Scan for the cell matching the given text and deliver its [x, y] coordinate at center. 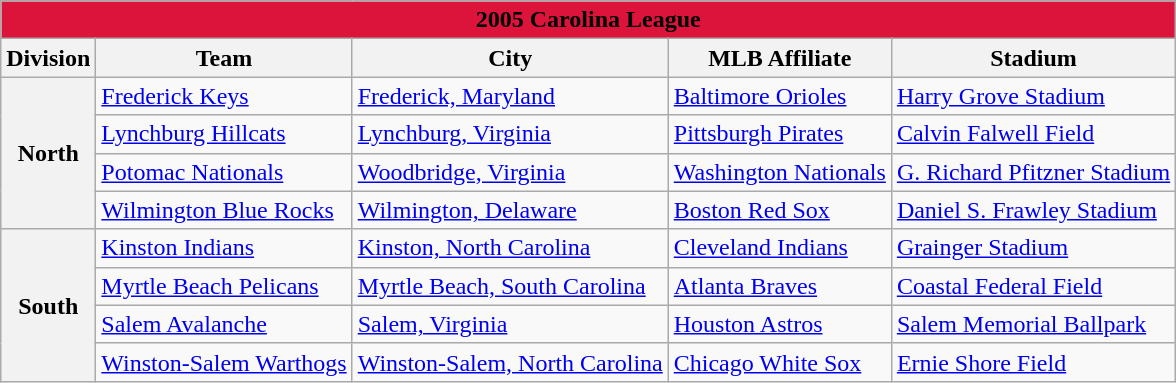
Team [224, 58]
Pittsburgh Pirates [780, 134]
Cleveland Indians [780, 248]
Boston Red Sox [780, 210]
Chicago White Sox [780, 362]
North [48, 153]
Daniel S. Frawley Stadium [1033, 210]
G. Richard Pfitzner Stadium [1033, 172]
Lynchburg, Virginia [510, 134]
Ernie Shore Field [1033, 362]
Grainger Stadium [1033, 248]
Myrtle Beach Pelicans [224, 286]
South [48, 305]
2005 Carolina League [588, 20]
City [510, 58]
Harry Grove Stadium [1033, 96]
Woodbridge, Virginia [510, 172]
Frederick Keys [224, 96]
Salem Avalanche [224, 324]
Washington Nationals [780, 172]
Calvin Falwell Field [1033, 134]
Kinston Indians [224, 248]
Potomac Nationals [224, 172]
MLB Affiliate [780, 58]
Winston-Salem, North Carolina [510, 362]
Kinston, North Carolina [510, 248]
Baltimore Orioles [780, 96]
Atlanta Braves [780, 286]
Coastal Federal Field [1033, 286]
Stadium [1033, 58]
Salem, Virginia [510, 324]
Frederick, Maryland [510, 96]
Lynchburg Hillcats [224, 134]
Houston Astros [780, 324]
Salem Memorial Ballpark [1033, 324]
Myrtle Beach, South Carolina [510, 286]
Winston-Salem Warthogs [224, 362]
Division [48, 58]
Wilmington Blue Rocks [224, 210]
Wilmington, Delaware [510, 210]
